Locate the cell with the specified text and output its (X, Y) center coordinate. 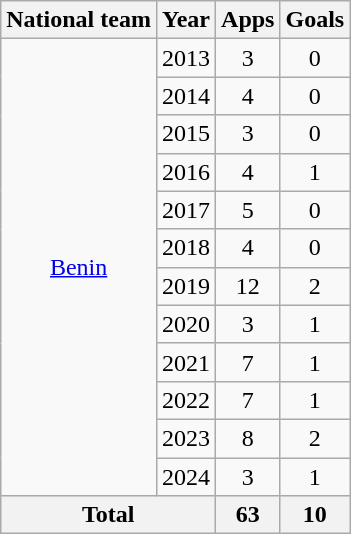
12 (248, 286)
2022 (186, 400)
2024 (186, 477)
Year (186, 20)
2021 (186, 362)
2019 (186, 286)
10 (315, 515)
National team (79, 20)
2020 (186, 324)
2013 (186, 58)
Apps (248, 20)
2016 (186, 172)
2017 (186, 210)
2018 (186, 248)
2014 (186, 96)
Goals (315, 20)
2015 (186, 134)
8 (248, 438)
63 (248, 515)
5 (248, 210)
2023 (186, 438)
Total (108, 515)
Benin (79, 268)
